Provide the [x, y] coordinate of the cell's center where the given text is located.  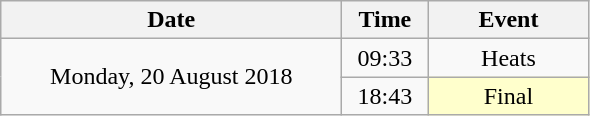
Time [385, 20]
Date [172, 20]
18:43 [385, 96]
09:33 [385, 58]
Final [508, 96]
Event [508, 20]
Heats [508, 58]
Monday, 20 August 2018 [172, 77]
